Detect which cell encompasses the target text, then output its (x, y) center coordinate. 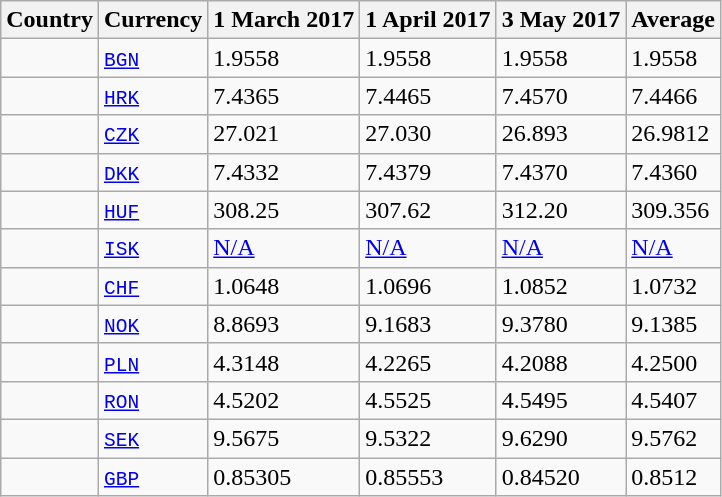
GBP (152, 477)
26.893 (561, 134)
4.5495 (561, 400)
9.5762 (674, 438)
308.25 (284, 210)
7.4466 (674, 96)
9.6290 (561, 438)
RON (152, 400)
7.4570 (561, 96)
Country (50, 20)
1 April 2017 (428, 20)
4.3148 (284, 362)
9.1683 (428, 324)
26.9812 (674, 134)
9.5322 (428, 438)
1 March 2017 (284, 20)
7.4379 (428, 172)
SEK (152, 438)
NOK (152, 324)
1.0696 (428, 286)
Average (674, 20)
8.8693 (284, 324)
9.1385 (674, 324)
BGN (152, 58)
1.0732 (674, 286)
0.8512 (674, 477)
HRK (152, 96)
0.85305 (284, 477)
HUF (152, 210)
9.3780 (561, 324)
27.021 (284, 134)
312.20 (561, 210)
27.030 (428, 134)
4.5407 (674, 400)
ISK (152, 248)
4.2265 (428, 362)
309.356 (674, 210)
1.0648 (284, 286)
PLN (152, 362)
9.5675 (284, 438)
CZK (152, 134)
7.4370 (561, 172)
307.62 (428, 210)
4.2500 (674, 362)
CHF (152, 286)
4.5525 (428, 400)
4.5202 (284, 400)
7.4365 (284, 96)
0.85553 (428, 477)
7.4332 (284, 172)
7.4465 (428, 96)
3 May 2017 (561, 20)
1.0852 (561, 286)
4.2088 (561, 362)
0.84520 (561, 477)
7.4360 (674, 172)
Currency (152, 20)
DKK (152, 172)
